Locate the cell with the specified text and output its [X, Y] center coordinate. 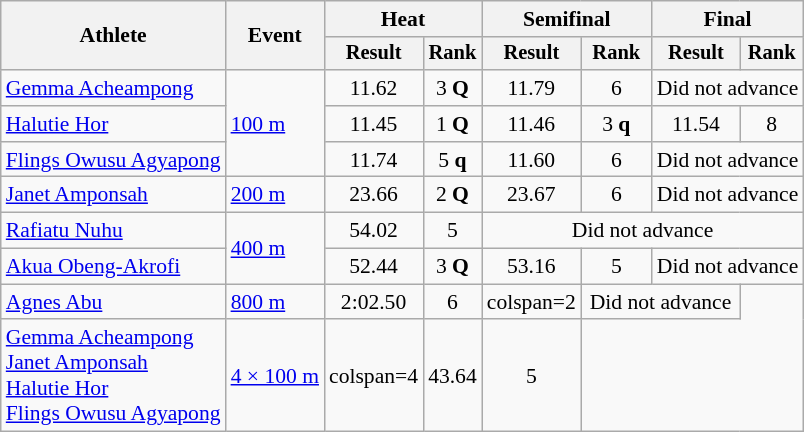
Gemma Acheampong [114, 88]
11.62 [374, 88]
11.60 [532, 160]
11.79 [532, 88]
Akua Obeng-Akrofi [114, 267]
43.64 [452, 376]
Final [728, 19]
100 m [275, 124]
11.54 [696, 124]
52.44 [374, 267]
23.67 [532, 195]
11.74 [374, 160]
3 q [616, 124]
Semifinal [567, 19]
200 m [275, 195]
Rafiatu Nuhu [114, 231]
53.16 [532, 267]
Athlete [114, 36]
Janet Amponsah [114, 195]
Event [275, 36]
colspan=4 [374, 376]
1 Q [452, 124]
800 m [275, 302]
11.45 [374, 124]
11.46 [532, 124]
54.02 [374, 231]
Gemma AcheampongJanet AmponsahHalutie HorFlings Owusu Agyapong [114, 376]
5 q [452, 160]
Agnes Abu [114, 302]
Flings Owusu Agyapong [114, 160]
23.66 [374, 195]
Halutie Hor [114, 124]
2:02.50 [374, 302]
Heat [403, 19]
400 m [275, 248]
2 Q [452, 195]
8 [772, 124]
4 × 100 m [275, 376]
colspan=2 [532, 302]
